Return the (X, Y) coordinate for the center point of the cell that contains the specified text.  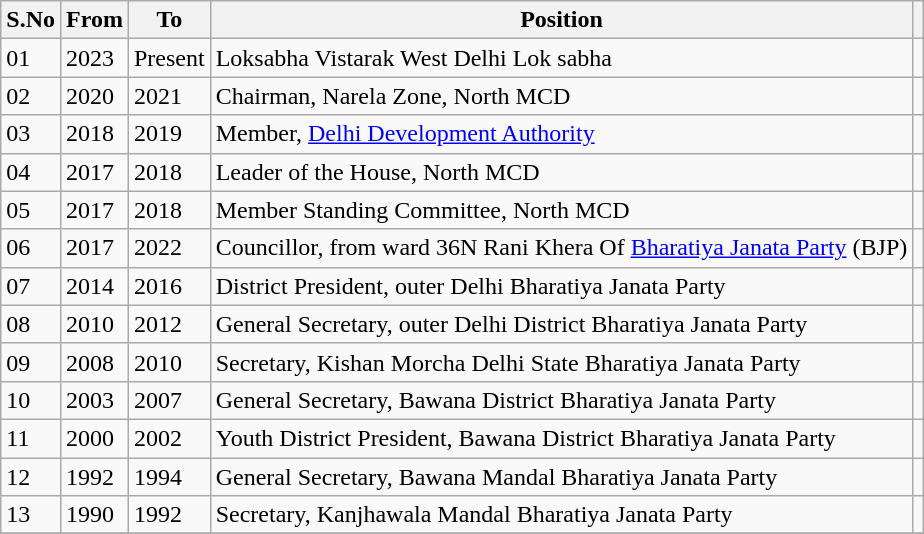
03 (31, 134)
02 (31, 96)
2016 (169, 286)
Secretary, Kanjhawala Mandal Bharatiya Janata Party (562, 515)
Councillor, from ward 36N Rani Khera Of Bharatiya Janata Party (BJP) (562, 248)
11 (31, 438)
General Secretary, Bawana Mandal Bharatiya Janata Party (562, 477)
General Secretary, outer Delhi District Bharatiya Janata Party (562, 324)
2021 (169, 96)
2014 (94, 286)
General Secretary, Bawana District Bharatiya Janata Party (562, 400)
S.No (31, 20)
12 (31, 477)
Loksabha Vistarak West Delhi Lok sabha (562, 58)
08 (31, 324)
07 (31, 286)
2020 (94, 96)
Member, Delhi Development Authority (562, 134)
Present (169, 58)
01 (31, 58)
2008 (94, 362)
Chairman, Narela Zone, North MCD (562, 96)
05 (31, 210)
2007 (169, 400)
2012 (169, 324)
Member Standing Committee, North MCD (562, 210)
1990 (94, 515)
2023 (94, 58)
2019 (169, 134)
04 (31, 172)
1994 (169, 477)
Secretary, Kishan Morcha Delhi State Bharatiya Janata Party (562, 362)
09 (31, 362)
2002 (169, 438)
2022 (169, 248)
From (94, 20)
10 (31, 400)
2000 (94, 438)
2003 (94, 400)
To (169, 20)
Youth District President, Bawana District Bharatiya Janata Party (562, 438)
06 (31, 248)
District President, outer Delhi Bharatiya Janata Party (562, 286)
13 (31, 515)
Leader of the House, North MCD (562, 172)
Position (562, 20)
